Provide the [x, y] coordinate of the cell's center where the given text is located.  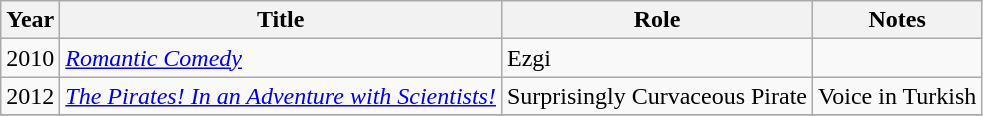
2012 [30, 96]
The Pirates! In an Adventure with Scientists! [281, 96]
Notes [898, 20]
Role [656, 20]
Surprisingly Curvaceous Pirate [656, 96]
Voice in Turkish [898, 96]
Ezgi [656, 58]
Year [30, 20]
Romantic Comedy [281, 58]
Title [281, 20]
2010 [30, 58]
